Search for the cell housing the specified text and yield its [x, y] center coordinate. 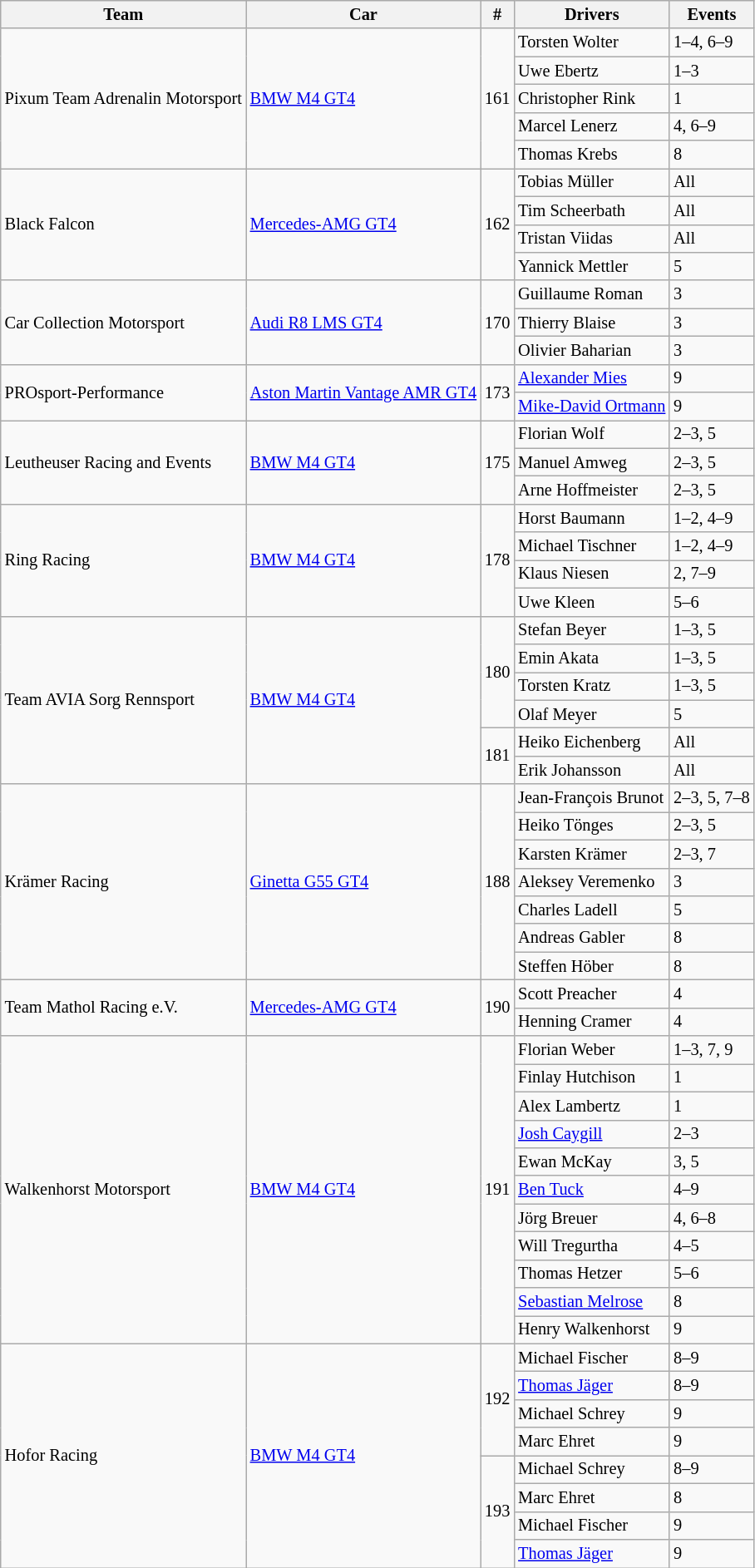
Team AVIA Sorg Rennsport [123, 700]
Thomas Hetzer [592, 1274]
Krämer Racing [123, 882]
Guillaume Roman [592, 294]
Torsten Kratz [592, 686]
178 [497, 560]
Hofor Racing [123, 1455]
Leutheuser Racing and Events [123, 462]
Jean-François Brunot [592, 798]
4, 6–9 [712, 126]
Car Collection Motorsport [123, 323]
Ben Tuck [592, 1190]
2–3 [712, 1134]
Marcel Lenerz [592, 126]
Uwe Kleen [592, 602]
Finlay Hutchison [592, 1077]
Florian Wolf [592, 434]
Torsten Wolter [592, 42]
Steffen Höber [592, 966]
Alex Lambertz [592, 1106]
Klaus Niesen [592, 574]
Thierry Blaise [592, 323]
Olaf Meyer [592, 714]
Events [712, 14]
Tobias Müller [592, 182]
175 [497, 462]
Erik Johansson [592, 770]
Team Mathol Racing e.V. [123, 1008]
Black Falcon [123, 224]
Pixum Team Adrenalin Motorsport [123, 98]
Drivers [592, 14]
Scott Preacher [592, 994]
Stefan Beyer [592, 630]
1–3, 7, 9 [712, 1050]
Henning Cramer [592, 1022]
Henry Walkenhorst [592, 1329]
4, 6–8 [712, 1218]
Mike-David Ortmann [592, 407]
1–3 [712, 71]
Audi R8 LMS GT4 [363, 323]
Christopher Rink [592, 98]
Michael Tischner [592, 546]
Ewan McKay [592, 1161]
188 [497, 882]
Uwe Ebertz [592, 71]
4–5 [712, 1245]
161 [497, 98]
191 [497, 1190]
Horst Baumann [592, 518]
# [497, 14]
3, 5 [712, 1161]
Heiko Tönges [592, 826]
Charles Ladell [592, 910]
Sebastian Melrose [592, 1302]
Tristan Viidas [592, 239]
Car [363, 14]
Team [123, 14]
2–3, 5, 7–8 [712, 798]
173 [497, 392]
192 [497, 1400]
Olivier Baharian [592, 350]
Andreas Gabler [592, 938]
Thomas Krebs [592, 155]
180 [497, 672]
PROsport-Performance [123, 392]
Emin Akata [592, 658]
162 [497, 224]
Karsten Krämer [592, 854]
Will Tregurtha [592, 1245]
170 [497, 323]
Yannick Mettler [592, 266]
Florian Weber [592, 1050]
2, 7–9 [712, 574]
1–4, 6–9 [712, 42]
Ginetta G55 GT4 [363, 882]
Walkenhorst Motorsport [123, 1190]
Tim Scheerbath [592, 210]
Arne Hoffmeister [592, 490]
Manuel Amweg [592, 462]
Alexander Mies [592, 378]
Heiko Eichenberg [592, 742]
Josh Caygill [592, 1134]
190 [497, 1008]
Aston Martin Vantage AMR GT4 [363, 392]
193 [497, 1511]
Aleksey Veremenko [592, 882]
4–9 [712, 1190]
Ring Racing [123, 560]
181 [497, 755]
2–3, 7 [712, 854]
Jörg Breuer [592, 1218]
